Extract the [x, y] coordinate from the center of the cell holding the provided text.  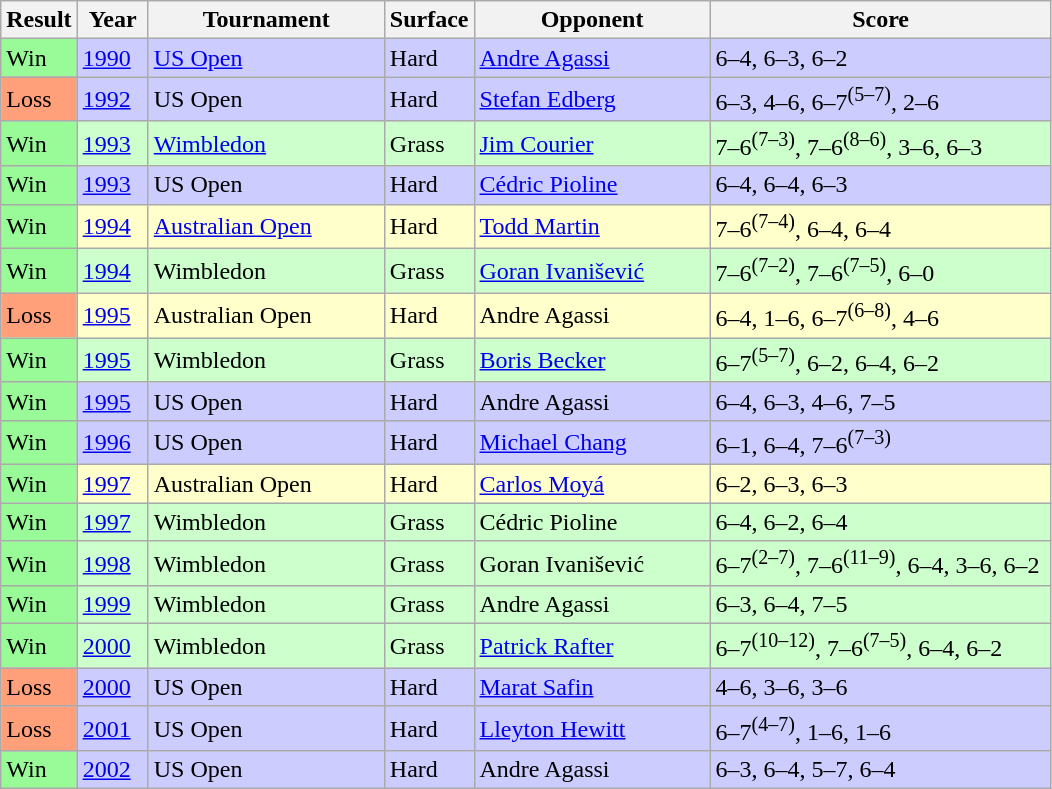
Todd Martin [592, 226]
Lleyton Hewitt [592, 728]
1998 [112, 564]
2001 [112, 728]
Score [880, 20]
7–6(7–4), 6–4, 6–4 [880, 226]
6–4, 6–2, 6–4 [880, 522]
6–1, 6–4, 7–6(7–3) [880, 442]
Stefan Edberg [592, 100]
6–4, 1–6, 6–7(6–8), 4–6 [880, 316]
6–7(5–7), 6–2, 6–4, 6–2 [880, 360]
1990 [112, 58]
6–7(4–7), 1–6, 1–6 [880, 728]
2002 [112, 770]
Year [112, 20]
6–3, 6–4, 5–7, 6–4 [880, 770]
7–6(7–3), 7–6(8–6), 3–6, 6–3 [880, 144]
6–4, 6–4, 6–3 [880, 185]
1999 [112, 605]
Carlos Moyá [592, 484]
7–6(7–2), 7–6(7–5), 6–0 [880, 272]
6–7(10–12), 7–6(7–5), 6–4, 6–2 [880, 646]
6–2, 6–3, 6–3 [880, 484]
6–4, 6–3, 6–2 [880, 58]
6–3, 4–6, 6–7(5–7), 2–6 [880, 100]
Tournament [266, 20]
Patrick Rafter [592, 646]
Jim Courier [592, 144]
Result [39, 20]
6–4, 6–3, 4–6, 7–5 [880, 401]
Surface [429, 20]
1996 [112, 442]
Marat Safin [592, 687]
1992 [112, 100]
Michael Chang [592, 442]
Boris Becker [592, 360]
6–7(2–7), 7–6(11–9), 6–4, 3–6, 6–2 [880, 564]
Opponent [592, 20]
4–6, 3–6, 3–6 [880, 687]
6–3, 6–4, 7–5 [880, 605]
